Detect which cell encompasses the target text, then output its (X, Y) center coordinate. 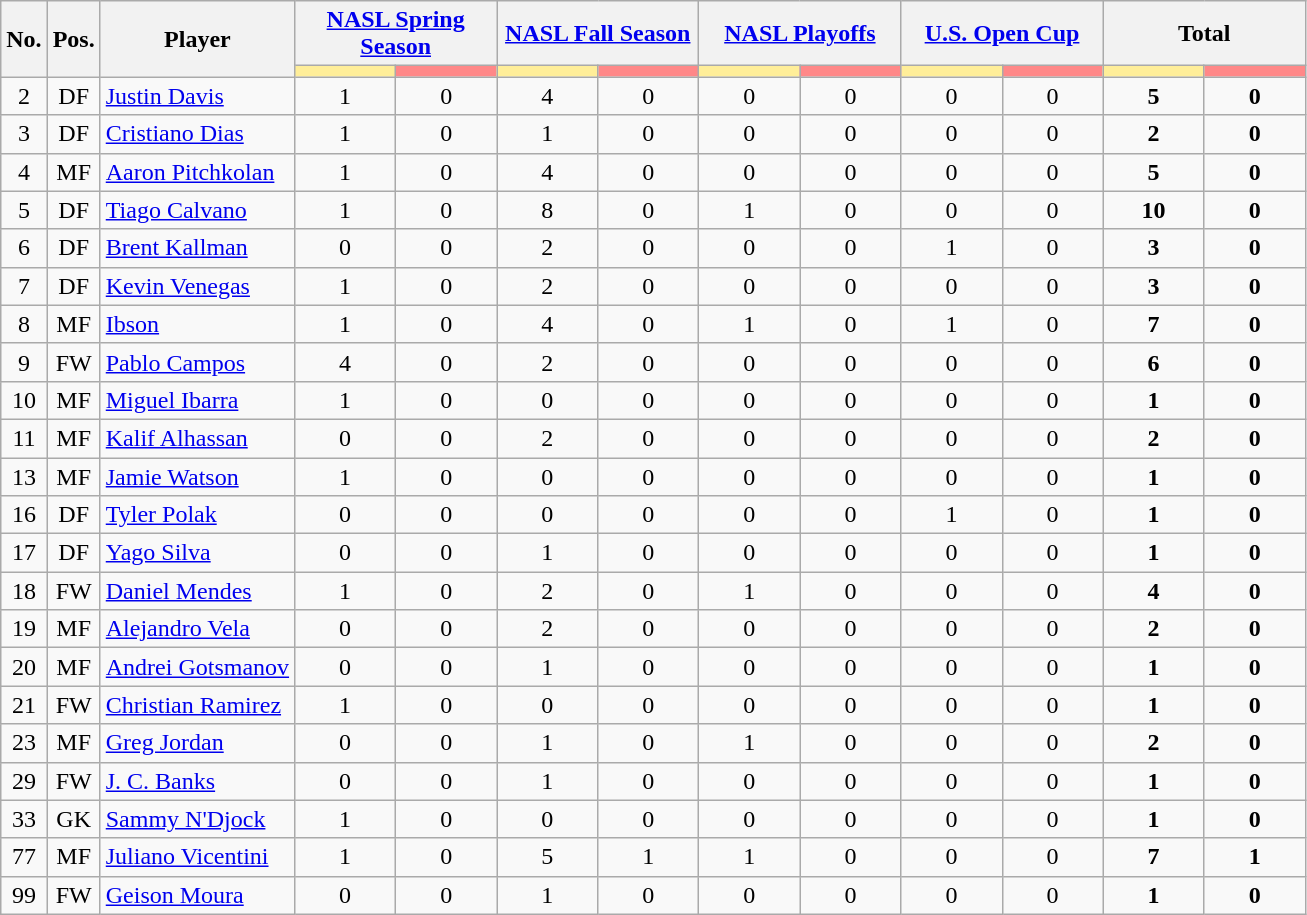
18 (24, 591)
Brent Kallman (197, 248)
Yago Silva (197, 553)
J. C. Banks (197, 781)
Tyler Polak (197, 515)
Andrei Gotsmanov (197, 667)
Geison Moura (197, 895)
16 (24, 515)
Total (1204, 34)
19 (24, 629)
Justin Davis (197, 96)
Pos. (74, 39)
17 (24, 553)
U.S. Open Cup (1002, 34)
NASL Playoffs (800, 34)
GK (74, 819)
Kalif Alhassan (197, 438)
20 (24, 667)
11 (24, 438)
Daniel Mendes (197, 591)
Kevin Venegas (197, 286)
Tiago Calvano (197, 210)
33 (24, 819)
21 (24, 705)
99 (24, 895)
Sammy N'Djock (197, 819)
9 (24, 362)
NASL Fall Season (598, 34)
77 (24, 857)
13 (24, 477)
Jamie Watson (197, 477)
Greg Jordan (197, 743)
Juliano Vicentini (197, 857)
Christian Ramirez (197, 705)
Alejandro Vela (197, 629)
Cristiano Dias (197, 134)
No. (24, 39)
Pablo Campos (197, 362)
Player (197, 39)
Aaron Pitchkolan (197, 172)
NASL Spring Season (396, 34)
29 (24, 781)
23 (24, 743)
Miguel Ibarra (197, 400)
Ibson (197, 324)
